Locate the cell with the specified text and output its (X, Y) center coordinate. 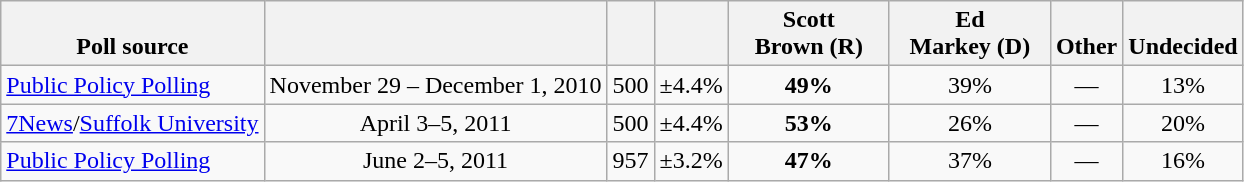
EdMarkey (D) (970, 34)
957 (630, 161)
±3.2% (691, 161)
13% (1183, 85)
49% (808, 85)
20% (1183, 123)
37% (970, 161)
7News/Suffolk University (132, 123)
39% (970, 85)
53% (808, 123)
16% (1183, 161)
June 2–5, 2011 (436, 161)
47% (808, 161)
Poll source (132, 34)
November 29 – December 1, 2010 (436, 85)
Other (1086, 34)
April 3–5, 2011 (436, 123)
26% (970, 123)
Undecided (1183, 34)
ScottBrown (R) (808, 34)
